Capture the cell that displays the provided text and extract its (X, Y) central coordinate. 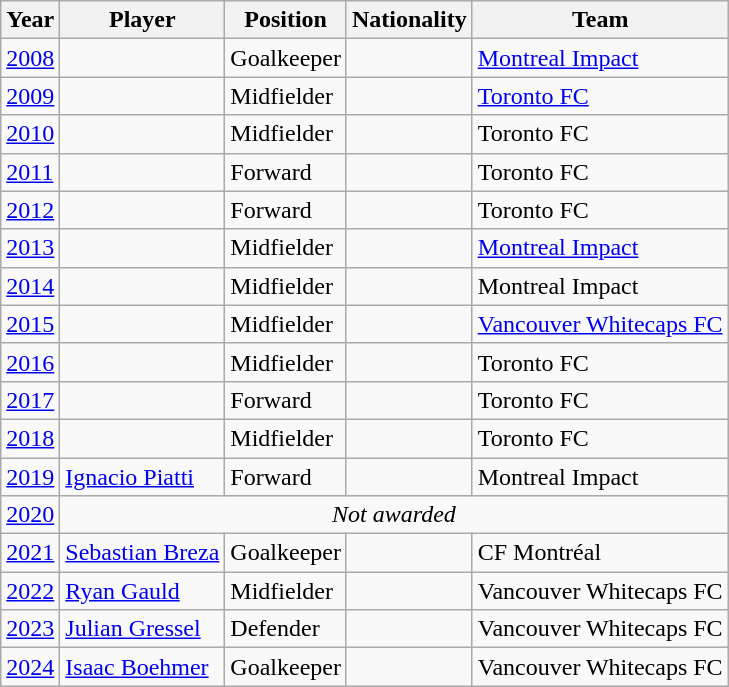
Isaac Boehmer (142, 667)
2014 (30, 286)
Year (30, 20)
2012 (30, 210)
Player (142, 20)
Not awarded (394, 515)
Nationality (409, 20)
2015 (30, 324)
Team (600, 20)
2008 (30, 58)
Julian Gressel (142, 629)
2022 (30, 591)
Ignacio Piatti (142, 477)
2010 (30, 134)
2023 (30, 629)
2013 (30, 248)
2009 (30, 96)
2020 (30, 515)
CF Montréal (600, 553)
2016 (30, 362)
Position (286, 20)
2024 (30, 667)
Ryan Gauld (142, 591)
2019 (30, 477)
2011 (30, 172)
2018 (30, 438)
Defender (286, 629)
2021 (30, 553)
Sebastian Breza (142, 553)
2017 (30, 400)
